For the text-containing cell, return its midpoint in [X, Y] coordinate format. 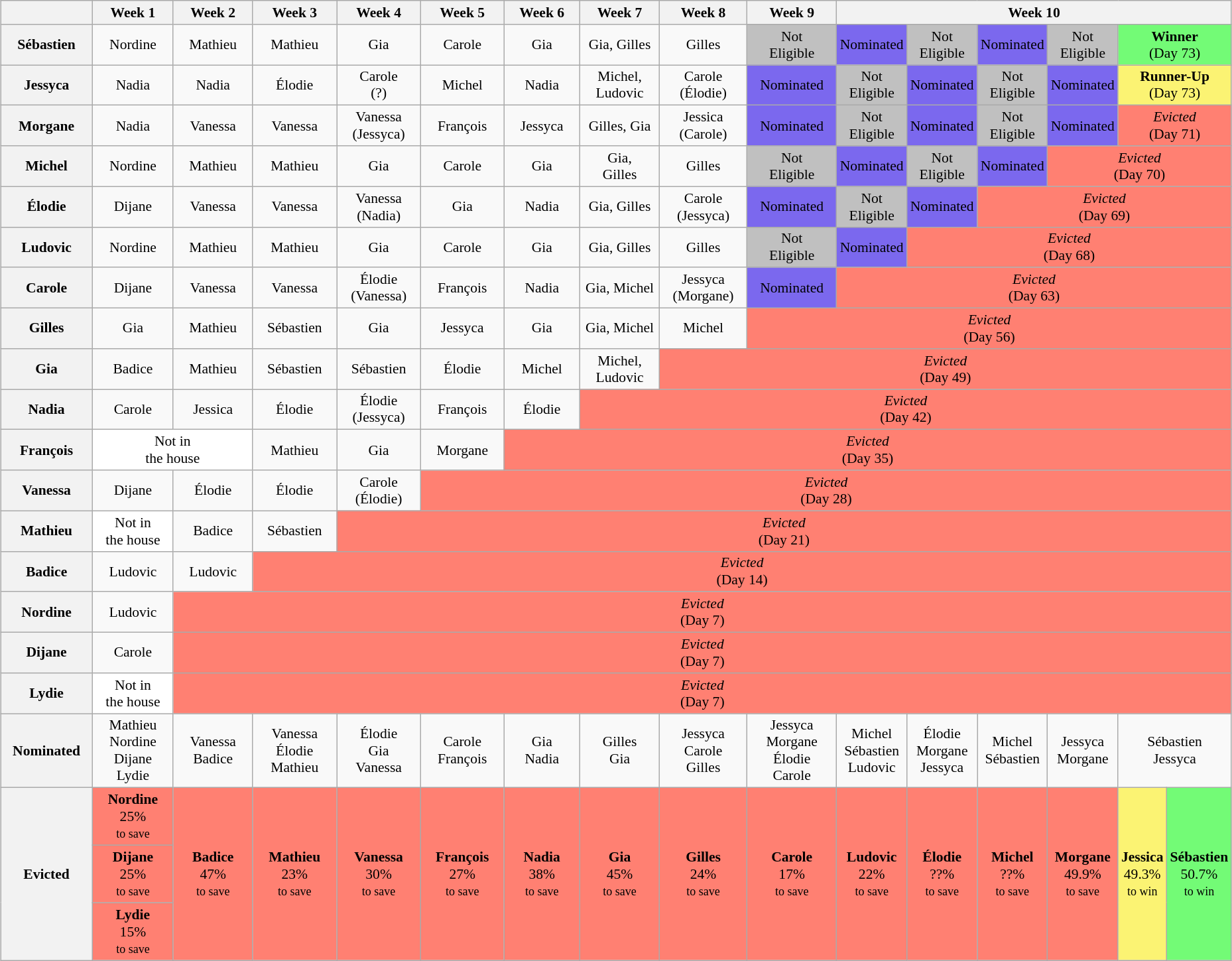
Week 7 [620, 13]
Evicted(Day 49) [946, 369]
Week 10 [1034, 13]
Week 9 [792, 13]
GiaNadia [542, 751]
Carole(?) [379, 85]
Morgane49.9%to save [1083, 874]
Gia,Gilles [620, 166]
Evicted(Day 42) [906, 410]
MathieuNordineDijaneLydie [133, 751]
Nadia38%to save [542, 874]
Week 4 [379, 13]
GillesGia [620, 751]
François27%to save [463, 874]
Week 2 [213, 13]
Sébastien50.7%to win [1200, 874]
VanessaBadice [213, 751]
Élodie(Jessyca) [379, 410]
Evicted(Day 70) [1140, 166]
Week 5 [463, 13]
VanessaÉlodieMathieu [294, 751]
Mathieu23%to save [294, 874]
Evicted(Day 56) [989, 329]
Evicted(Day 14) [742, 572]
Winner(Day 73) [1175, 45]
Gilles24%to save [703, 874]
MichelSébastienLudovic [872, 751]
Evicted(Day 68) [1070, 247]
Jessica49.3%to win [1142, 874]
Evicted(Day 28) [826, 491]
Ludovic22%to save [872, 874]
Nordine25%to save [133, 817]
SébastienJessyca [1175, 751]
Gilles, Gia [620, 126]
ÉlodieMorganeJessyca [942, 751]
Michel??%to save [1013, 874]
Jessica(Carole) [703, 126]
JessycaCaroleGilles [703, 751]
Runner-Up(Day 73) [1175, 85]
Vanessa(Jessyca) [379, 126]
Lydie15%to save [133, 931]
Evicted(Day 63) [1034, 288]
Élodie(Vanessa) [379, 288]
Evicted(Day 71) [1175, 126]
Gia45%to save [620, 874]
Week 1 [133, 13]
Dijane25%to save [133, 874]
Vanessa30%to save [379, 874]
Evicted(Day 69) [1105, 207]
Evicted(Day 21) [784, 531]
Carole(Jessyca) [703, 207]
JessycaMorganeÉlodieCarole [792, 751]
Élodie??%to save [942, 874]
Carole17%to save [792, 874]
Jessica [213, 410]
Week 6 [542, 13]
Evicted [46, 874]
Badice47%to save [213, 874]
Week 3 [294, 13]
JessycaMorgane [1083, 751]
ÉlodieGiaVanessa [379, 751]
MichelSébastien [1013, 751]
Vanessa(Nadia) [379, 207]
Jessyca(Morgane) [703, 288]
CaroleFrançois [463, 751]
Week 8 [703, 13]
Evicted(Day 35) [868, 450]
Lydie [46, 694]
